Scan for the cell matching the given text and deliver its (x, y) coordinate at center. 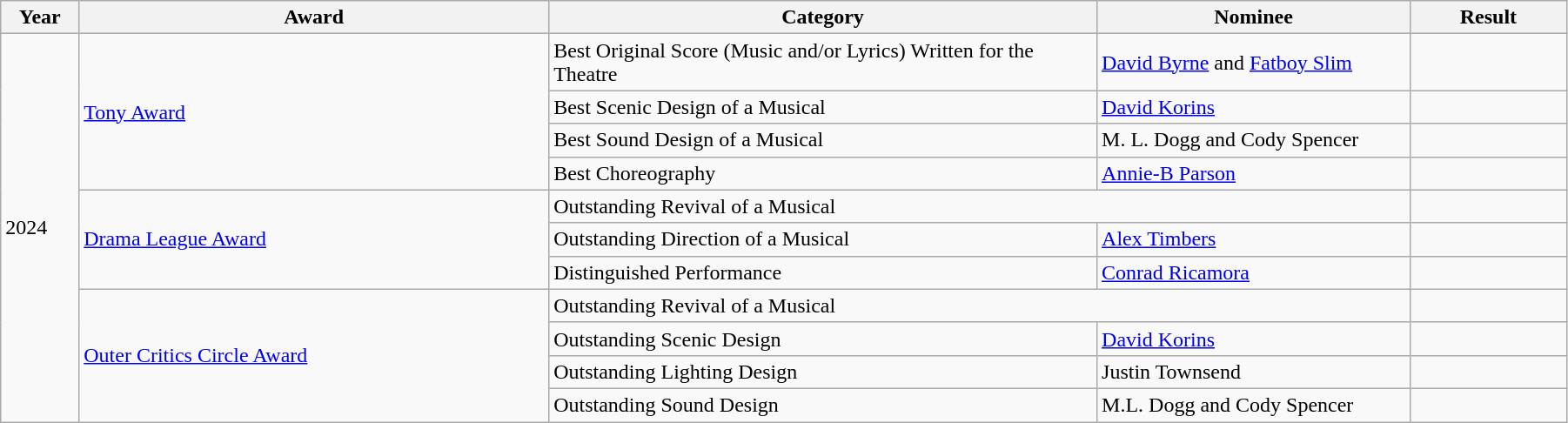
Distinguished Performance (823, 272)
Drama League Award (314, 239)
Outstanding Sound Design (823, 405)
Category (823, 17)
Result (1488, 17)
Outer Critics Circle Award (314, 355)
M. L. Dogg and Cody Spencer (1254, 140)
Conrad Ricamora (1254, 272)
Best Scenic Design of a Musical (823, 107)
Outstanding Scenic Design (823, 339)
Best Choreography (823, 173)
Year (40, 17)
Outstanding Lighting Design (823, 372)
M.L. Dogg and Cody Spencer (1254, 405)
Nominee (1254, 17)
Annie-B Parson (1254, 173)
Best Original Score (Music and/or Lyrics) Written for the Theatre (823, 63)
Award (314, 17)
Outstanding Direction of a Musical (823, 239)
Justin Townsend (1254, 372)
David Byrne and Fatboy Slim (1254, 63)
Alex Timbers (1254, 239)
2024 (40, 228)
Tony Award (314, 111)
Best Sound Design of a Musical (823, 140)
